Capture the cell that displays the provided text and extract its [X, Y] central coordinate. 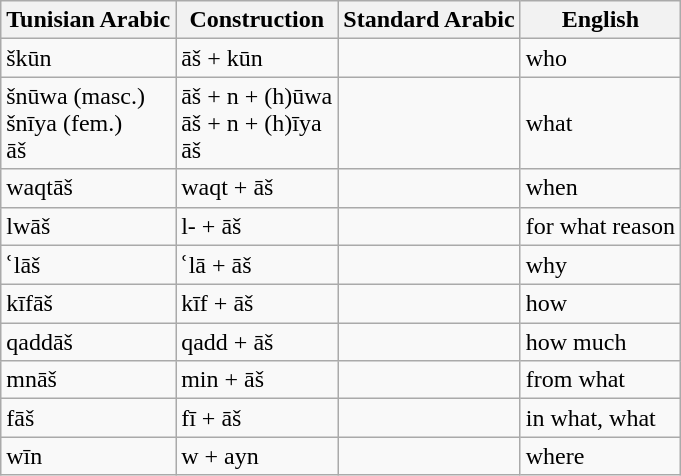
škūn [88, 58]
mnāš [88, 380]
fāš [88, 418]
waqt + āš [257, 188]
Construction [257, 20]
āš + n + (h)ūwa āš + n + (h)īya āš [257, 123]
what [600, 123]
English [600, 20]
from what [600, 380]
when [600, 188]
waqtāš [88, 188]
fī + āš [257, 418]
qaddāš [88, 342]
ʿlāš [88, 265]
for what reason [600, 226]
wīn [88, 456]
ʿlā + āš [257, 265]
kīfāš [88, 304]
āš + kūn [257, 58]
how [600, 304]
šnūwa (masc.)šnīya (fem.) āš [88, 123]
why [600, 265]
in what, what [600, 418]
Standard Arabic [429, 20]
how much [600, 342]
Tunisian Arabic [88, 20]
w + ayn [257, 456]
who [600, 58]
min + āš [257, 380]
l- + āš [257, 226]
lwāš [88, 226]
qadd + āš [257, 342]
where [600, 456]
kīf + āš [257, 304]
